Scan for the cell matching the given text and deliver its [x, y] coordinate at center. 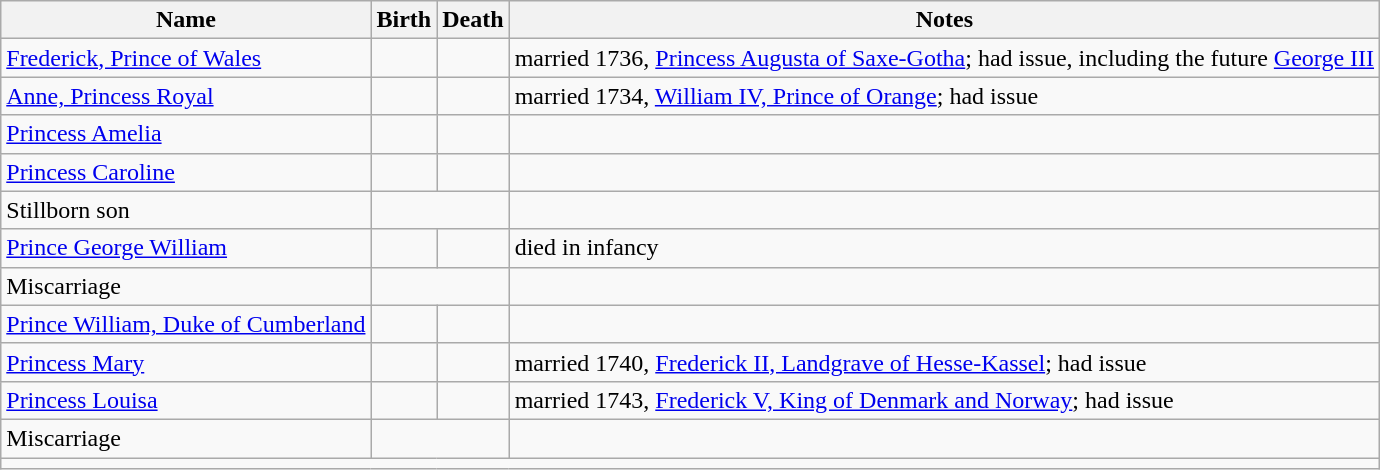
Princess Amelia [186, 134]
married 1743, Frederick V, King of Denmark and Norway; had issue [944, 400]
Notes [944, 20]
Prince George William [186, 248]
Princess Mary [186, 362]
Birth [404, 20]
married 1740, Frederick II, Landgrave of Hesse-Kassel; had issue [944, 362]
Prince William, Duke of Cumberland [186, 324]
Stillborn son [186, 210]
Frederick, Prince of Wales [186, 58]
Anne, Princess Royal [186, 96]
married 1734, William IV, Prince of Orange; had issue [944, 96]
Name [186, 20]
Princess Caroline [186, 172]
Princess Louisa [186, 400]
died in infancy [944, 248]
Death [473, 20]
married 1736, Princess Augusta of Saxe-Gotha; had issue, including the future George III [944, 58]
